Find where the given text appears and provide that cell's center as (x, y) coordinate. 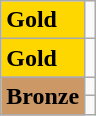
Bronze (43, 96)
